For the text-containing cell, return its midpoint in [X, Y] coordinate format. 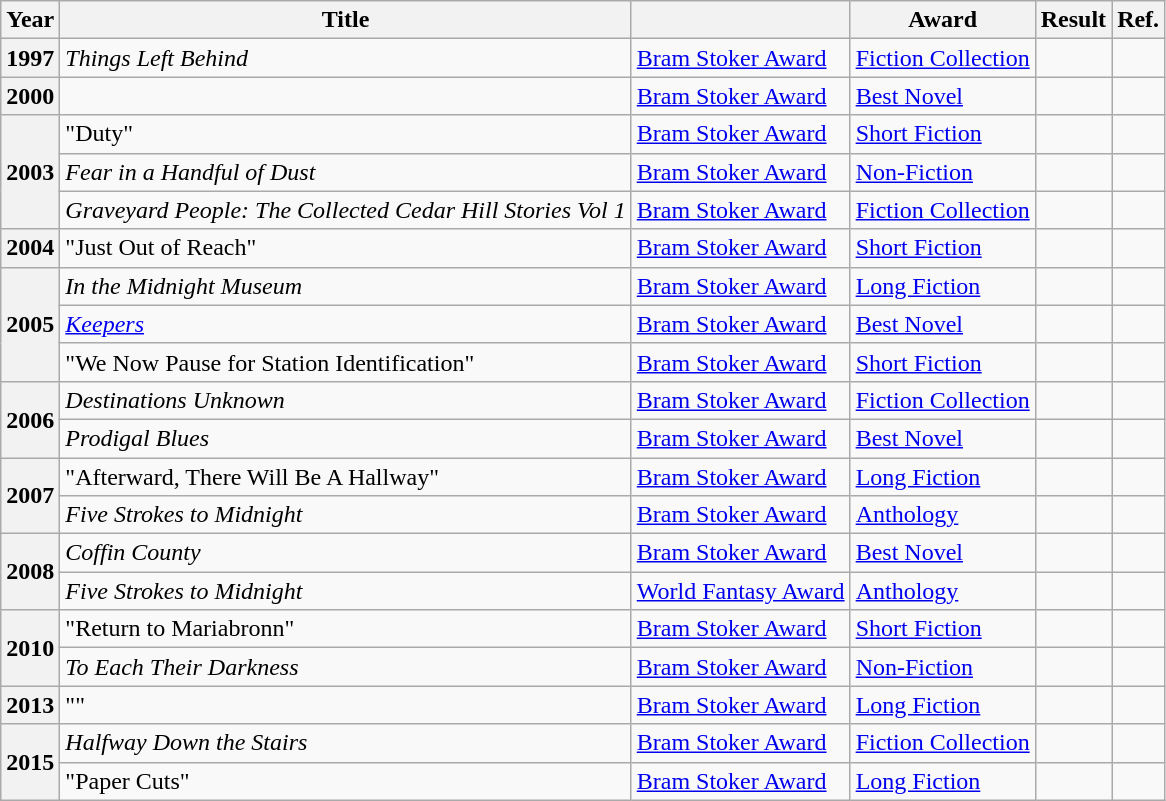
"We Now Pause for Station Identification" [346, 362]
Prodigal Blues [346, 438]
2015 [30, 762]
Things Left Behind [346, 58]
"Just Out of Reach" [346, 248]
World Fantasy Award [740, 591]
1997 [30, 58]
2004 [30, 248]
Award [942, 20]
2013 [30, 705]
In the Midnight Museum [346, 286]
Graveyard People: The Collected Cedar Hill Stories Vol 1 [346, 210]
2003 [30, 172]
Coffin County [346, 553]
"" [346, 705]
2008 [30, 572]
2006 [30, 419]
Ref. [1138, 20]
2005 [30, 324]
To Each Their Darkness [346, 667]
"Return to Mariabronn" [346, 629]
2007 [30, 496]
"Paper Cuts" [346, 781]
Year [30, 20]
Title [346, 20]
Halfway Down the Stairs [346, 743]
2000 [30, 96]
"Afterward, There Will Be A Hallway" [346, 477]
2010 [30, 648]
Keepers [346, 324]
Fear in a Handful of Dust [346, 172]
Destinations Unknown [346, 400]
"Duty" [346, 134]
Result [1073, 20]
